Determine the (X, Y) coordinate at the center of the cell enclosing the given text.  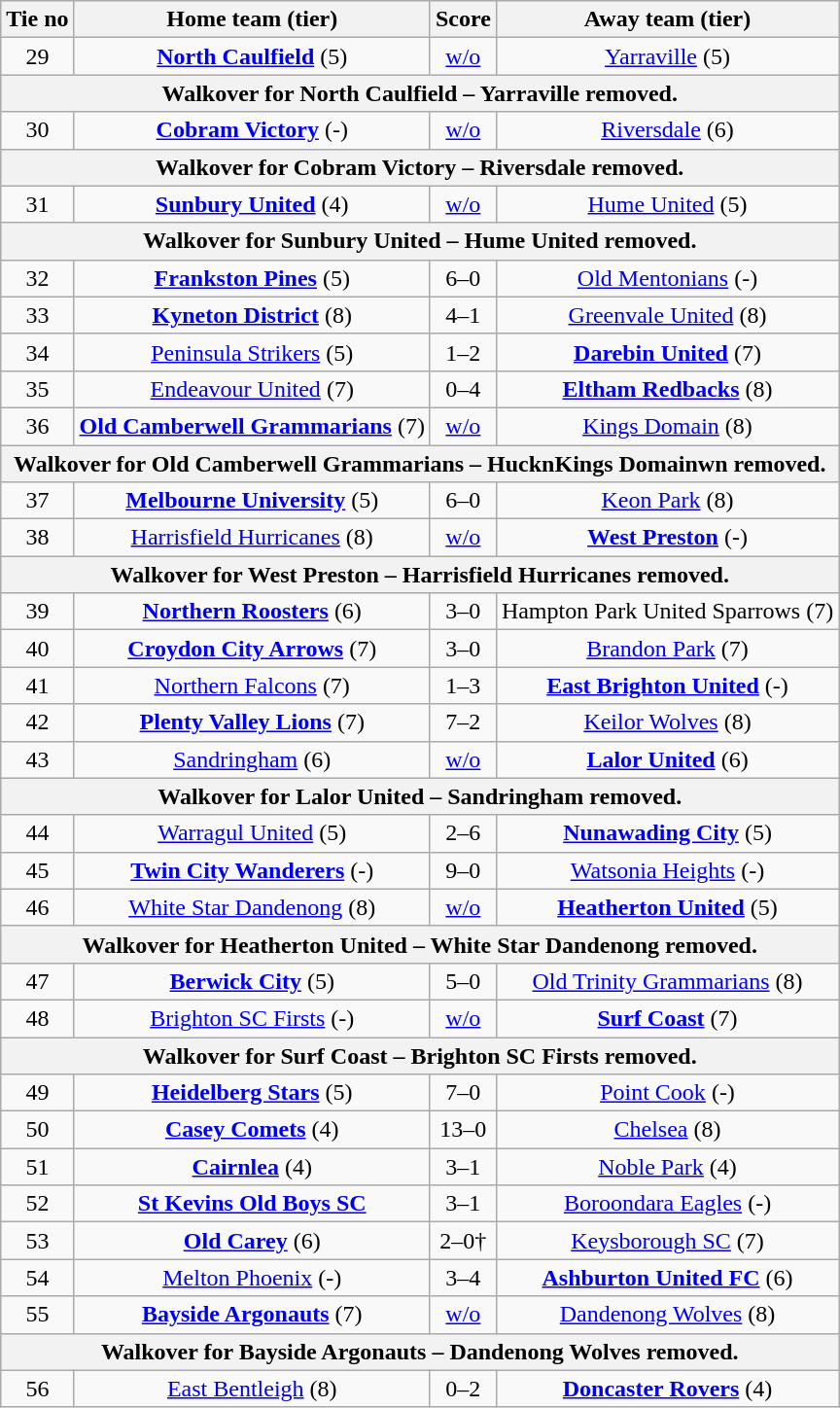
Northern Falcons (7) (252, 686)
Old Trinity Grammarians (8) (667, 981)
Harrisfield Hurricanes (8) (252, 538)
Sandringham (6) (252, 759)
Brandon Park (7) (667, 649)
Watsonia Heights (-) (667, 870)
Keon Park (8) (667, 501)
2–0† (463, 1241)
Casey Comets (4) (252, 1130)
Darebin United (7) (667, 352)
41 (37, 686)
Bayside Argonauts (7) (252, 1315)
56 (37, 1389)
Old Mentonians (-) (667, 278)
Walkover for Heatherton United – White Star Dandenong removed. (420, 944)
29 (37, 56)
Home team (tier) (252, 19)
45 (37, 870)
34 (37, 352)
Walkover for Old Camberwell Grammarians – HucknKings Domainwn removed. (420, 464)
40 (37, 649)
36 (37, 426)
Kings Domain (8) (667, 426)
East Bentleigh (8) (252, 1389)
32 (37, 278)
0–4 (463, 389)
30 (37, 130)
Lalor United (6) (667, 759)
Twin City Wanderers (-) (252, 870)
Point Cook (-) (667, 1093)
Melton Phoenix (-) (252, 1278)
Doncaster Rovers (4) (667, 1389)
Peninsula Strikers (5) (252, 352)
Walkover for Surf Coast – Brighton SC Firsts removed. (420, 1055)
Warragul United (5) (252, 833)
West Preston (-) (667, 538)
Kyneton District (8) (252, 315)
39 (37, 612)
13–0 (463, 1130)
Walkover for West Preston – Harrisfield Hurricanes removed. (420, 575)
East Brighton United (-) (667, 686)
53 (37, 1241)
Walkover for Bayside Argonauts – Dandenong Wolves removed. (420, 1352)
47 (37, 981)
Walkover for Cobram Victory – Riversdale removed. (420, 167)
Chelsea (8) (667, 1130)
0–2 (463, 1389)
4–1 (463, 315)
52 (37, 1204)
Greenvale United (8) (667, 315)
Boroondara Eagles (-) (667, 1204)
Brighton SC Firsts (-) (252, 1018)
2–6 (463, 833)
55 (37, 1315)
Riversdale (6) (667, 130)
Sunbury United (4) (252, 204)
Heidelberg Stars (5) (252, 1093)
Score (463, 19)
Noble Park (4) (667, 1167)
37 (37, 501)
Keysborough SC (7) (667, 1241)
7–0 (463, 1093)
3–4 (463, 1278)
Ashburton United FC (6) (667, 1278)
Yarraville (5) (667, 56)
Croydon City Arrows (7) (252, 649)
Away team (tier) (667, 19)
1–3 (463, 686)
5–0 (463, 981)
Old Camberwell Grammarians (7) (252, 426)
Keilor Wolves (8) (667, 722)
42 (37, 722)
46 (37, 907)
Walkover for Sunbury United – Hume United removed. (420, 241)
St Kevins Old Boys SC (252, 1204)
50 (37, 1130)
1–2 (463, 352)
Northern Roosters (6) (252, 612)
44 (37, 833)
Berwick City (5) (252, 981)
Surf Coast (7) (667, 1018)
54 (37, 1278)
35 (37, 389)
Dandenong Wolves (8) (667, 1315)
Endeavour United (7) (252, 389)
Cobram Victory (-) (252, 130)
33 (37, 315)
Walkover for Lalor United – Sandringham removed. (420, 796)
51 (37, 1167)
Heatherton United (5) (667, 907)
31 (37, 204)
38 (37, 538)
Eltham Redbacks (8) (667, 389)
Walkover for North Caulfield – Yarraville removed. (420, 93)
7–2 (463, 722)
Hampton Park United Sparrows (7) (667, 612)
49 (37, 1093)
Tie no (37, 19)
Old Carey (6) (252, 1241)
9–0 (463, 870)
North Caulfield (5) (252, 56)
Melbourne University (5) (252, 501)
White Star Dandenong (8) (252, 907)
Plenty Valley Lions (7) (252, 722)
Frankston Pines (5) (252, 278)
Nunawading City (5) (667, 833)
43 (37, 759)
48 (37, 1018)
Cairnlea (4) (252, 1167)
Hume United (5) (667, 204)
